Provide the (X, Y) coordinate of the cell's center where the given text is located.  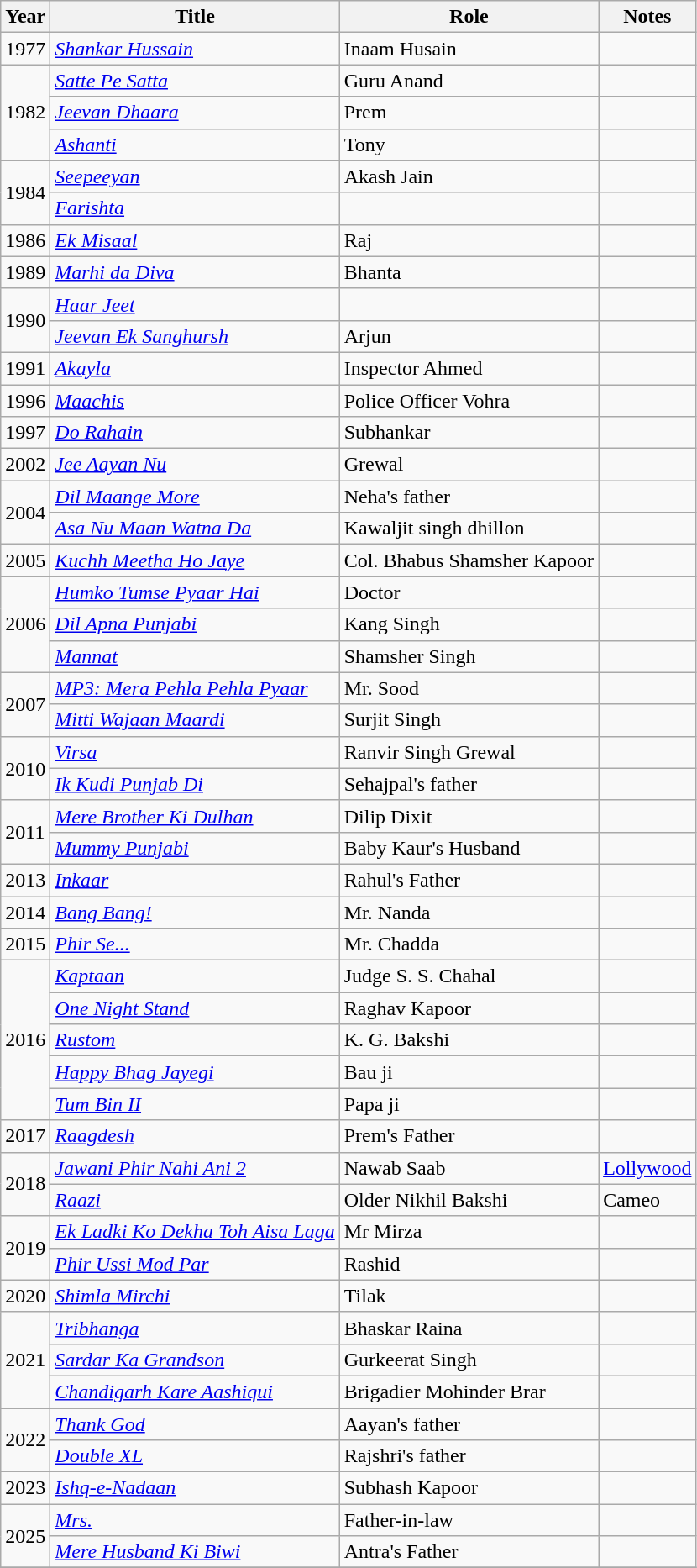
Akayla (195, 368)
Guru Anand (469, 81)
Bhanta (469, 272)
Year (25, 17)
Rashid (469, 1264)
1991 (25, 368)
Ishq-e-Nadaan (195, 1488)
Judge S. S. Chahal (469, 976)
Tum Bin II (195, 1104)
2020 (25, 1296)
Nawab Saab (469, 1168)
Mr. Chadda (469, 944)
Col. Bhabus Shamsher Kapoor (469, 560)
Dil Apna Punjabi (195, 624)
Lollywood (647, 1168)
Ek Ladki Ko Dekha Toh Aisa Laga (195, 1232)
Rustom (195, 1040)
Mummy Punjabi (195, 848)
Raagdesh (195, 1136)
2004 (25, 513)
Title (195, 17)
Cameo (647, 1200)
Ranvir Singh Grewal (469, 752)
Mere Husband Ki Biwi (195, 1552)
Father-in-law (469, 1520)
Mr. Sood (469, 688)
Double XL (195, 1456)
2005 (25, 560)
Dil Maange More (195, 497)
Raghav Kapoor (469, 1008)
Shamsher Singh (469, 656)
One Night Stand (195, 1008)
Tribhanga (195, 1328)
Kuchh Meetha Ho Jaye (195, 560)
Surjit Singh (469, 720)
Tony (469, 145)
Dilip Dixit (469, 816)
Prem (469, 113)
Jeevan Ek Sanghursh (195, 336)
Neha's father (469, 497)
Mannat (195, 656)
Ek Misaal (195, 240)
Jee Aayan Nu (195, 465)
1986 (25, 240)
Subhankar (469, 433)
Mrs. (195, 1520)
Seepeeyan (195, 176)
Happy Bhag Jayegi (195, 1072)
Phir Ussi Mod Par (195, 1264)
2023 (25, 1488)
2010 (25, 768)
Subhash Kapoor (469, 1488)
Antra's Father (469, 1552)
Mitti Wajaan Maardi (195, 720)
1996 (25, 401)
2016 (25, 1040)
Mr Mirza (469, 1232)
Shankar Hussain (195, 49)
1982 (25, 113)
2021 (25, 1360)
2002 (25, 465)
Doctor (469, 592)
Inkaar (195, 880)
Satte Pe Satta (195, 81)
Ik Kudi Punjab Di (195, 784)
Humko Tumse Pyaar Hai (195, 592)
1990 (25, 320)
MP3: Mera Pehla Pehla Pyaar (195, 688)
Phir Se... (195, 944)
Police Officer Vohra (469, 401)
1997 (25, 433)
Ashanti (195, 145)
Mr. Nanda (469, 912)
2017 (25, 1136)
Akash Jain (469, 176)
Farishta (195, 208)
Shimla Mirchi (195, 1296)
Thank God (195, 1424)
K. G. Bakshi (469, 1040)
Grewal (469, 465)
Bang Bang! (195, 912)
Older Nikhil Bakshi (469, 1200)
Papa ji (469, 1104)
1977 (25, 49)
Bhaskar Raina (469, 1328)
Gurkeerat Singh (469, 1360)
2006 (25, 624)
Raj (469, 240)
2011 (25, 832)
Marhi da Diva (195, 272)
Raazi (195, 1200)
Rajshri's father (469, 1456)
Kang Singh (469, 624)
1989 (25, 272)
Jeevan Dhaara (195, 113)
Kaptaan (195, 976)
Bau ji (469, 1072)
Notes (647, 17)
Aayan's father (469, 1424)
2007 (25, 704)
Virsa (195, 752)
2014 (25, 912)
Maachis (195, 401)
Kawaljit singh dhillon (469, 529)
Jawani Phir Nahi Ani 2 (195, 1168)
2019 (25, 1248)
Rahul's Father (469, 880)
Asa Nu Maan Watna Da (195, 529)
Inaam Husain (469, 49)
Do Rahain (195, 433)
Chandigarh Kare Aashiqui (195, 1392)
2022 (25, 1440)
Baby Kaur's Husband (469, 848)
Brigadier Mohinder Brar (469, 1392)
Tilak (469, 1296)
2013 (25, 880)
Sehajpal's father (469, 784)
Haar Jeet (195, 304)
2018 (25, 1184)
Inspector Ahmed (469, 368)
2015 (25, 944)
2025 (25, 1536)
Role (469, 17)
Sardar Ka Grandson (195, 1360)
Arjun (469, 336)
1984 (25, 192)
Prem's Father (469, 1136)
Mere Brother Ki Dulhan (195, 816)
